Locate the cell with the specified text and output its (x, y) center coordinate. 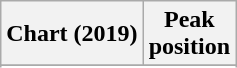
Chart (2019) (72, 34)
Peakposition (189, 34)
